Provide the [X, Y] coordinate of the cell's center where the given text is located.  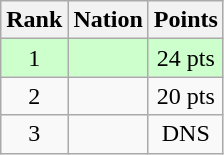
Rank [34, 20]
Nation [108, 20]
24 pts [186, 58]
20 pts [186, 96]
Points [186, 20]
DNS [186, 134]
2 [34, 96]
3 [34, 134]
1 [34, 58]
